Scan for the cell matching the given text and deliver its (X, Y) coordinate at center. 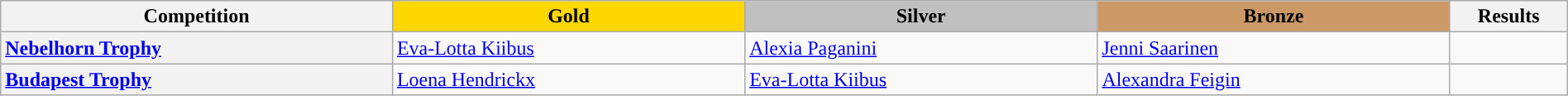
Alexandra Feigin (1274, 79)
Results (1508, 17)
Alexia Paganini (921, 48)
Budapest Trophy (197, 79)
Loena Hendrickx (568, 79)
Silver (921, 17)
Nebelhorn Trophy (197, 48)
Gold (568, 17)
Bronze (1274, 17)
Competition (197, 17)
Jenni Saarinen (1274, 48)
